Provide the [X, Y] coordinate of the cell's center where the given text is located.  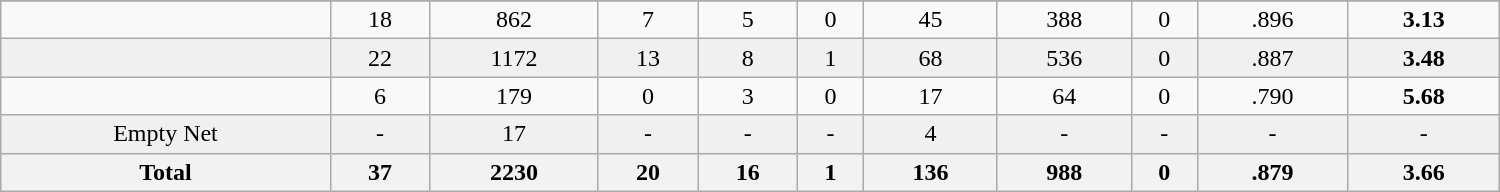
2230 [514, 172]
179 [514, 96]
Empty Net [166, 134]
988 [1064, 172]
3 [748, 96]
5 [748, 20]
13 [648, 58]
388 [1064, 20]
.790 [1272, 96]
.896 [1272, 20]
3.48 [1424, 58]
3.13 [1424, 20]
64 [1064, 96]
20 [648, 172]
7 [648, 20]
37 [380, 172]
22 [380, 58]
862 [514, 20]
68 [930, 58]
.887 [1272, 58]
8 [748, 58]
536 [1064, 58]
3.66 [1424, 172]
18 [380, 20]
45 [930, 20]
1172 [514, 58]
Total [166, 172]
6 [380, 96]
4 [930, 134]
.879 [1272, 172]
136 [930, 172]
5.68 [1424, 96]
16 [748, 172]
